Detect which cell encompasses the target text, then output its [x, y] center coordinate. 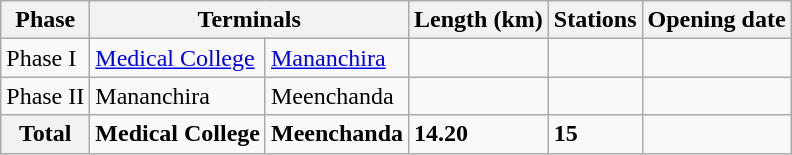
Phase I [46, 58]
Total [46, 134]
15 [595, 134]
Opening date [716, 20]
Terminals [250, 20]
Phase II [46, 96]
Phase [46, 20]
Stations [595, 20]
14.20 [479, 134]
Length (km) [479, 20]
